Capture the cell that displays the provided text and extract its [X, Y] central coordinate. 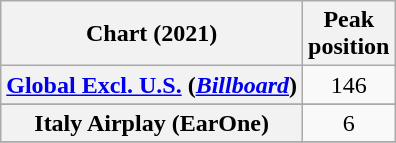
Peakposition [349, 34]
146 [349, 85]
Chart (2021) [152, 34]
Global Excl. U.S. (Billboard) [152, 85]
Italy Airplay (EarOne) [152, 123]
6 [349, 123]
